Output the [x, y] coordinate of the center of the cell containing the given text.  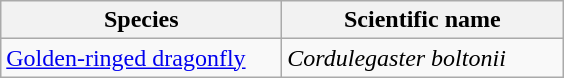
Cordulegaster boltonii [422, 58]
Species [142, 20]
Golden-ringed dragonfly [142, 58]
Scientific name [422, 20]
